For the text-containing cell, return its midpoint in [X, Y] coordinate format. 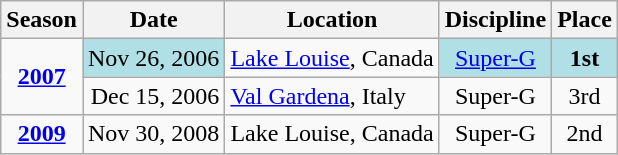
Dec 15, 2006 [153, 96]
Discipline [495, 20]
3rd [585, 96]
Nov 26, 2006 [153, 58]
1st [585, 58]
Place [585, 20]
2nd [585, 134]
Nov 30, 2008 [153, 134]
2009 [42, 134]
Date [153, 20]
Season [42, 20]
Location [332, 20]
Val Gardena, Italy [332, 96]
2007 [42, 77]
